Locate the cell with the specified text and output its [X, Y] center coordinate. 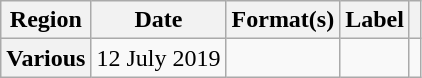
12 July 2019 [158, 58]
Label [375, 20]
Format(s) [283, 20]
Region [46, 20]
Date [158, 20]
Various [46, 58]
